For the text-containing cell, return its midpoint in (x, y) coordinate format. 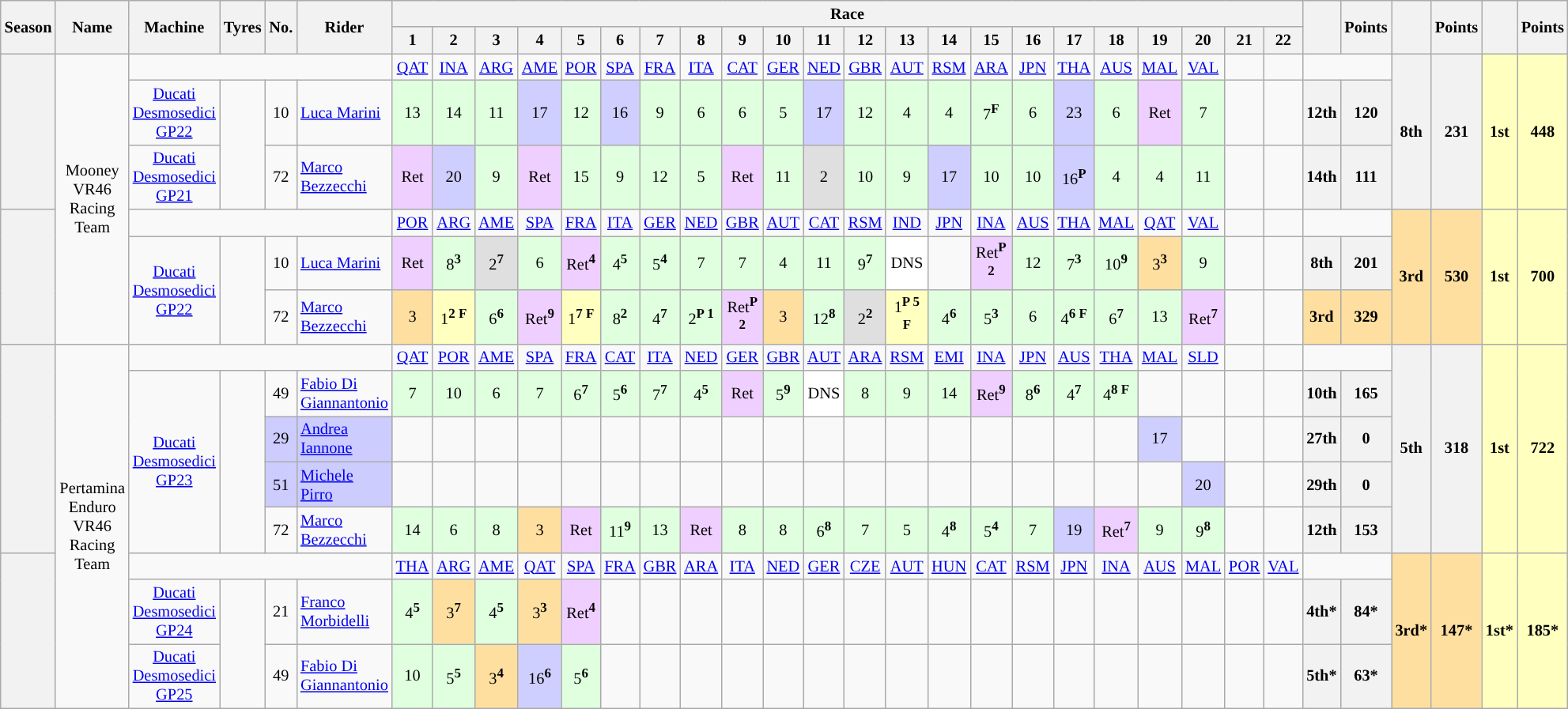
120 (1366, 112)
Mooney VR46 Racing Team (92, 199)
Name (92, 27)
153 (1366, 530)
No. (281, 27)
5th* (1321, 676)
27th (1321, 439)
4th* (1321, 612)
17 F (580, 317)
165 (1366, 393)
1P 5 F (906, 317)
10th (1321, 393)
97 (865, 262)
3rd* (1411, 631)
722 (1543, 448)
Machine (174, 27)
128 (824, 317)
147* (1457, 631)
CZE (865, 566)
63* (1366, 676)
29th (1321, 485)
329 (1366, 317)
Ducati Desmosedici GP24 (174, 612)
Ducati Desmosedici GP25 (174, 676)
1 (413, 40)
98 (1203, 530)
66 (497, 317)
34 (497, 676)
59 (784, 393)
Ducati Desmosedici GP23 (174, 462)
HUN (949, 566)
1st* (1499, 631)
Ducati Desmosedici GP21 (174, 177)
55 (454, 676)
Franco Morbidelli (345, 612)
73 (1074, 262)
Tyres (243, 27)
448 (1543, 131)
201 (1366, 262)
48 (949, 530)
185* (1543, 631)
Pertamina Enduro VR46 Racing Team (92, 526)
5th (1411, 448)
2P 1 (701, 317)
29 (281, 439)
83 (454, 262)
IND (906, 223)
86 (1033, 393)
51 (281, 485)
Season (28, 27)
109 (1116, 262)
530 (1457, 277)
18 (1116, 40)
16P (1074, 177)
700 (1543, 277)
82 (620, 317)
12 F (454, 317)
7F (992, 112)
77 (660, 393)
SLD (1203, 357)
46 (949, 317)
119 (620, 530)
166 (539, 676)
EMI (949, 357)
111 (1366, 177)
68 (824, 530)
318 (1457, 448)
Rider (345, 27)
231 (1457, 131)
27 (497, 262)
53 (992, 317)
84* (1366, 612)
48 F (1116, 393)
Race (848, 13)
Andrea Iannone (345, 439)
37 (454, 612)
Michele Pirro (345, 485)
14th (1321, 177)
23 (1074, 112)
46 F (1074, 317)
